Capture the cell that displays the provided text and extract its (x, y) central coordinate. 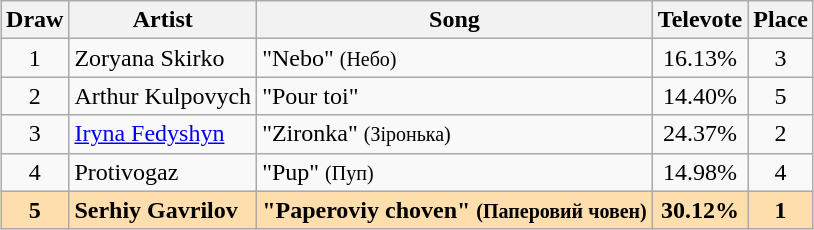
Arthur Kulpovych (163, 96)
"Nebo" (Небо) (455, 58)
24.37% (700, 134)
Protivogaz (163, 172)
Televote (700, 20)
Place (781, 20)
Iryna Fedyshyn (163, 134)
14.98% (700, 172)
Song (455, 20)
"Pup" (Пуп) (455, 172)
30.12% (700, 210)
Zoryana Skirko (163, 58)
Draw (35, 20)
"Pour toi" (455, 96)
Artist (163, 20)
16.13% (700, 58)
"Zironka" (Зіронька) (455, 134)
14.40% (700, 96)
"Paperoviy choven" (Паперовий човен) (455, 210)
Serhiy Gavrilov (163, 210)
